Determine the [X, Y] coordinate at the center of the cell enclosing the given text.  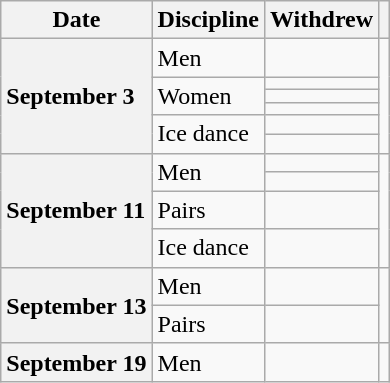
Withdrew [321, 20]
September 11 [76, 210]
Women [208, 96]
Date [76, 20]
September 3 [76, 96]
September 19 [76, 362]
Discipline [208, 20]
September 13 [76, 305]
